Return the (X, Y) coordinate for the center point of the cell that contains the specified text.  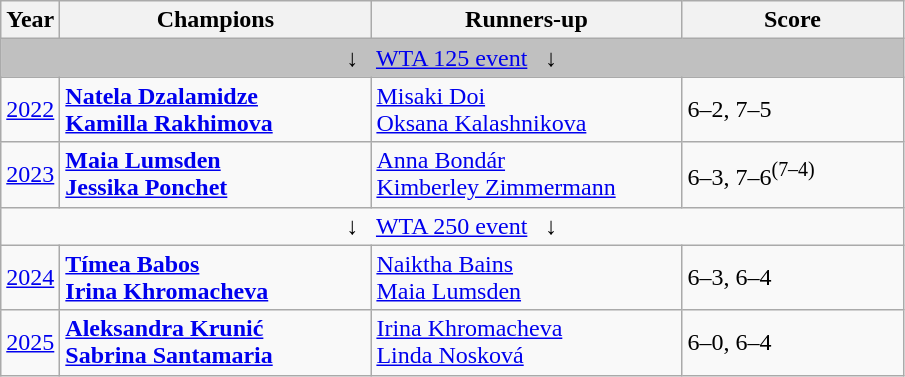
Anna Bondár Kimberley Zimmermann (526, 174)
Misaki Doi Oksana Kalashnikova (526, 110)
Irina Khromacheva Linda Nosková (526, 342)
↓ WTA 125 event ↓ (452, 58)
2024 (30, 278)
Maia Lumsden Jessika Ponchet (216, 174)
2022 (30, 110)
Runners-up (526, 20)
↓ WTA 250 event ↓ (452, 226)
2023 (30, 174)
6–2, 7–5 (792, 110)
Natela Dzalamidze Kamilla Rakhimova (216, 110)
6–3, 6–4 (792, 278)
Tímea Babos Irina Khromacheva (216, 278)
2025 (30, 342)
Score (792, 20)
Aleksandra Krunić Sabrina Santamaria (216, 342)
6–0, 6–4 (792, 342)
Naiktha Bains Maia Lumsden (526, 278)
Year (30, 20)
Champions (216, 20)
6–3, 7–6(7–4) (792, 174)
